Detect which cell encompasses the target text, then output its [x, y] center coordinate. 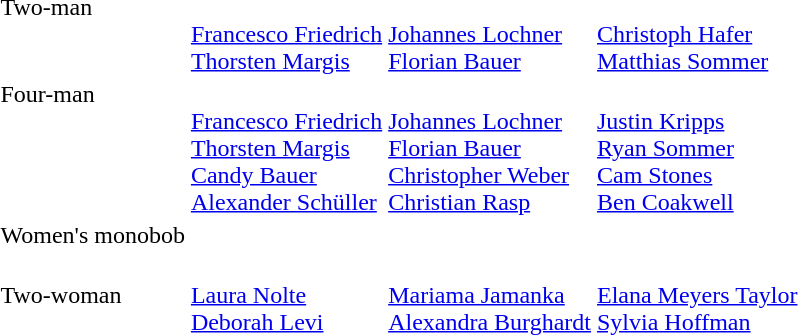
Johannes LochnerFlorian BauerChristopher WeberChristian Rasp [490, 148]
Francesco FriedrichThorsten MargisCandy BauerAlexander Schüller [286, 148]
Justin KrippsRyan SommerCam StonesBen Coakwell [696, 148]
